Scan for the cell matching the given text and deliver its (X, Y) coordinate at center. 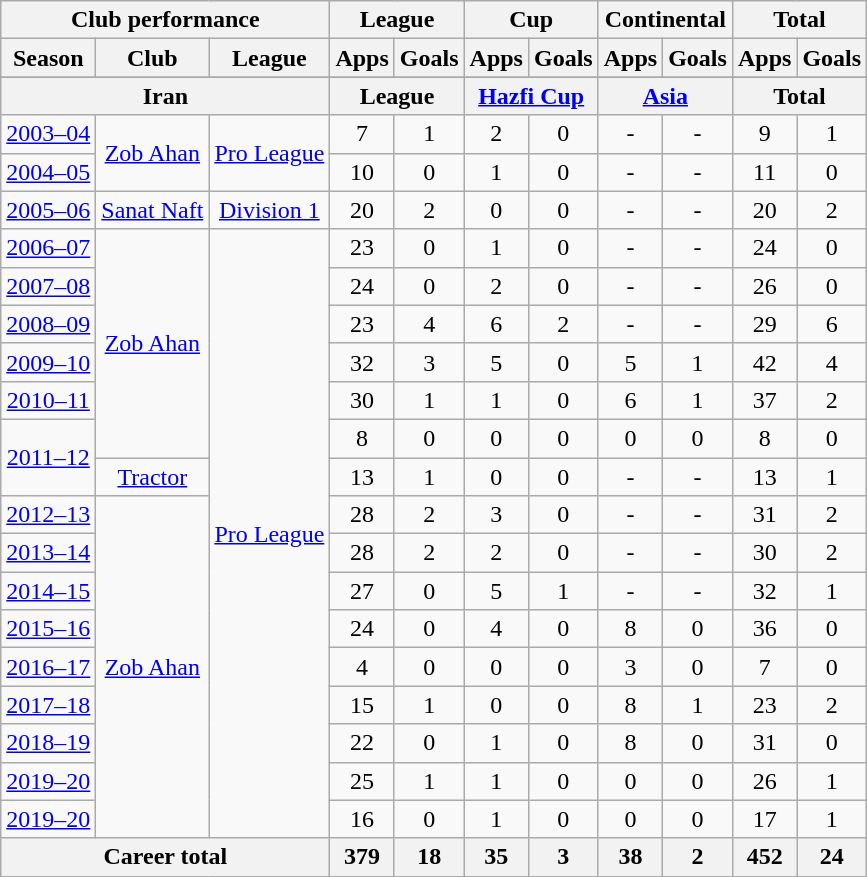
Iran (166, 96)
15 (362, 705)
2013–14 (48, 553)
2003–04 (48, 134)
2006–07 (48, 248)
2015–16 (48, 629)
2010–11 (48, 400)
27 (362, 591)
Hazfi Cup (531, 96)
25 (362, 781)
Continental (665, 20)
37 (764, 400)
11 (764, 172)
2004–05 (48, 172)
2017–18 (48, 705)
Tractor (152, 477)
2012–13 (48, 515)
Asia (665, 96)
379 (362, 857)
18 (429, 857)
2011–12 (48, 457)
2008–09 (48, 324)
35 (496, 857)
Club (152, 58)
29 (764, 324)
2007–08 (48, 286)
10 (362, 172)
2016–17 (48, 667)
Cup (531, 20)
9 (764, 134)
2005–06 (48, 210)
42 (764, 362)
2018–19 (48, 743)
16 (362, 819)
Career total (166, 857)
Division 1 (270, 210)
2014–15 (48, 591)
36 (764, 629)
Season (48, 58)
22 (362, 743)
Club performance (166, 20)
Sanat Naft (152, 210)
17 (764, 819)
38 (630, 857)
2009–10 (48, 362)
452 (764, 857)
